Return (x, y) of the center of cell containing provided text 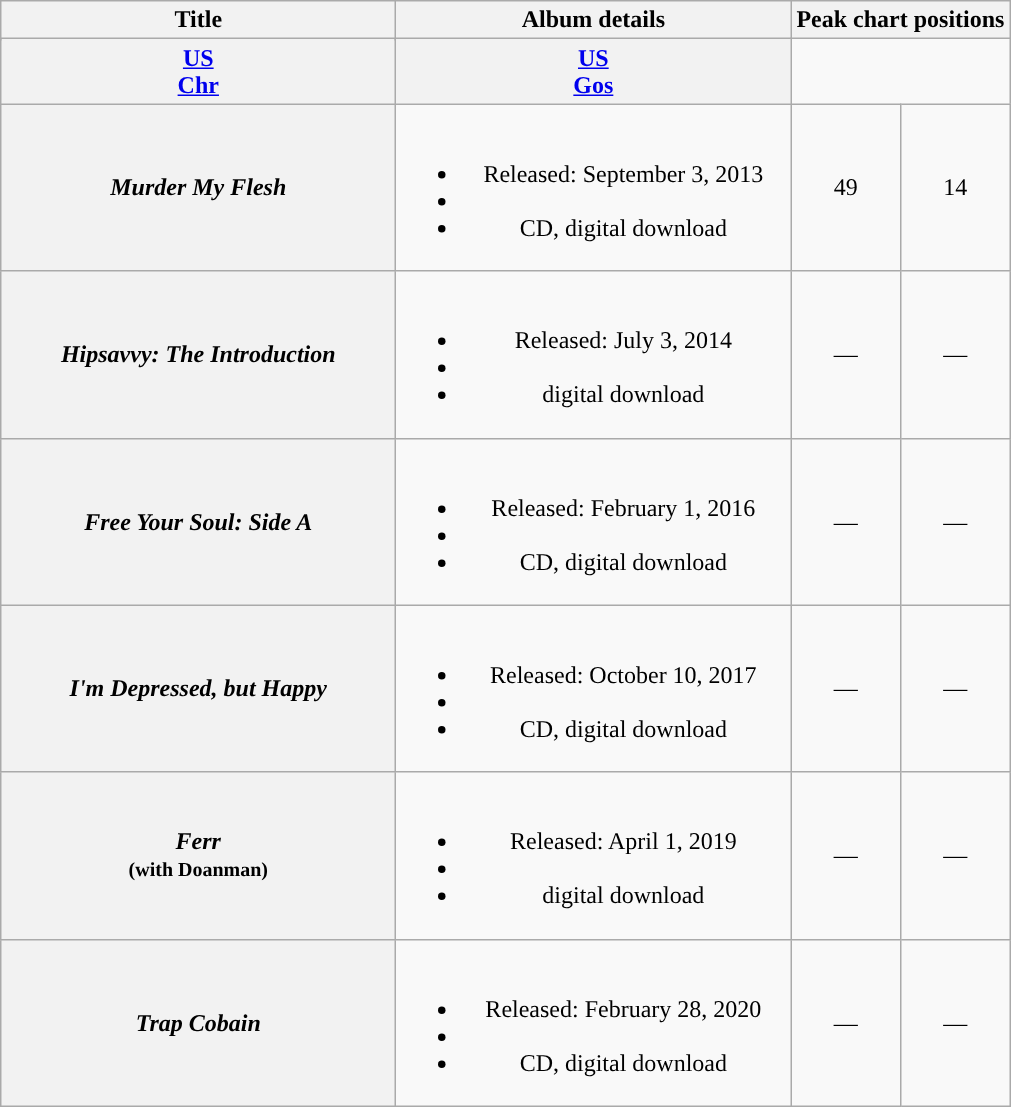
USChr (198, 72)
Ferr(with Doanman) (198, 856)
Released: February 1, 2016CD, digital download (594, 522)
Released: July 3, 2014digital download (594, 354)
Title (198, 20)
Peak chart positions (900, 20)
Free Your Soul: Side A (198, 522)
Hipsavvy: The Introduction (198, 354)
49 (846, 188)
Album details (594, 20)
Released: October 10, 2017CD, digital download (594, 688)
Released: April 1, 2019digital download (594, 856)
I'm Depressed, but Happy (198, 688)
Released: September 3, 2013CD, digital download (594, 188)
14 (955, 188)
USGos (594, 72)
Trap Cobain (198, 1022)
Murder My Flesh (198, 188)
Released: February 28, 2020CD, digital download (594, 1022)
